Detect which cell encompasses the target text, then output its [X, Y] center coordinate. 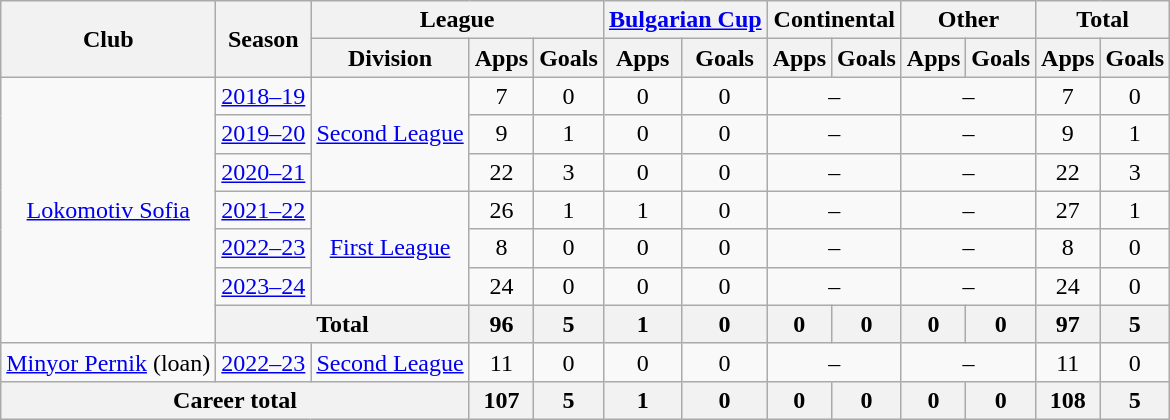
108 [1068, 400]
Minyor Pernik (loan) [108, 362]
107 [501, 400]
Lokomotiv Sofia [108, 210]
League [458, 20]
Division [390, 58]
2020–21 [264, 172]
97 [1068, 324]
Other [968, 20]
2021–22 [264, 210]
Continental [834, 20]
2023–24 [264, 286]
2019–20 [264, 134]
2018–19 [264, 96]
Bulgarian Cup [685, 20]
27 [1068, 210]
First League [390, 248]
26 [501, 210]
Career total [235, 400]
96 [501, 324]
Club [108, 39]
Season [264, 39]
